Capture the cell that displays the provided text and extract its [X, Y] central coordinate. 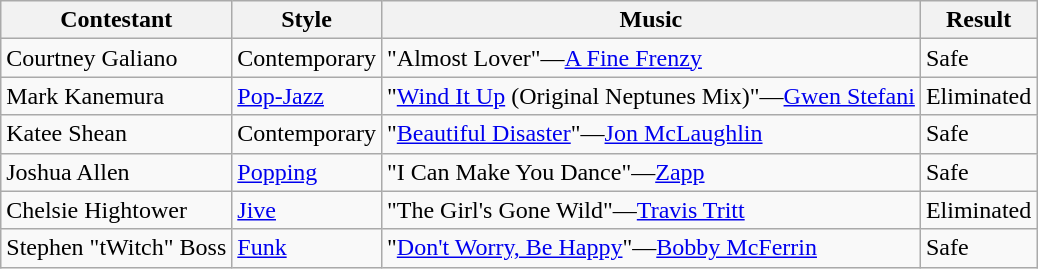
Jive [307, 210]
Stephen "tWitch" Boss [116, 248]
Pop-Jazz [307, 96]
Contestant [116, 20]
Style [307, 20]
Joshua Allen [116, 172]
Courtney Galiano [116, 58]
"Beautiful Disaster"—Jon McLaughlin [650, 134]
Funk [307, 248]
"Don't Worry, Be Happy"—Bobby McFerrin [650, 248]
"The Girl's Gone Wild"—Travis Tritt [650, 210]
Result [978, 20]
Music [650, 20]
"Wind It Up (Original Neptunes Mix)"—Gwen Stefani [650, 96]
"I Can Make You Dance"—Zapp [650, 172]
Popping [307, 172]
Katee Shean [116, 134]
Mark Kanemura [116, 96]
Chelsie Hightower [116, 210]
"Almost Lover"—A Fine Frenzy [650, 58]
